Locate the cell with the specified text and output its [X, Y] center coordinate. 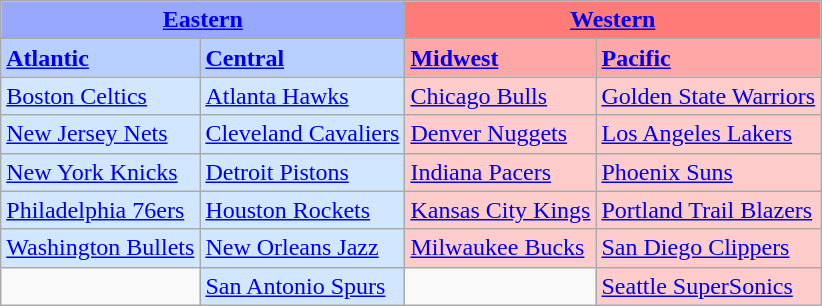
New Orleans Jazz [302, 248]
Western [613, 20]
Detroit Pistons [302, 172]
Cleveland Cavaliers [302, 134]
Central [302, 58]
Boston Celtics [100, 96]
Chicago Bulls [500, 96]
Seattle SuperSonics [708, 286]
Houston Rockets [302, 210]
Atlanta Hawks [302, 96]
Washington Bullets [100, 248]
Milwaukee Bucks [500, 248]
New Jersey Nets [100, 134]
San Diego Clippers [708, 248]
Denver Nuggets [500, 134]
Phoenix Suns [708, 172]
Eastern [203, 20]
San Antonio Spurs [302, 286]
New York Knicks [100, 172]
Pacific [708, 58]
Atlantic [100, 58]
Philadelphia 76ers [100, 210]
Portland Trail Blazers [708, 210]
Midwest [500, 58]
Los Angeles Lakers [708, 134]
Indiana Pacers [500, 172]
Kansas City Kings [500, 210]
Golden State Warriors [708, 96]
